Output the [x, y] coordinate of the center of the cell containing the given text.  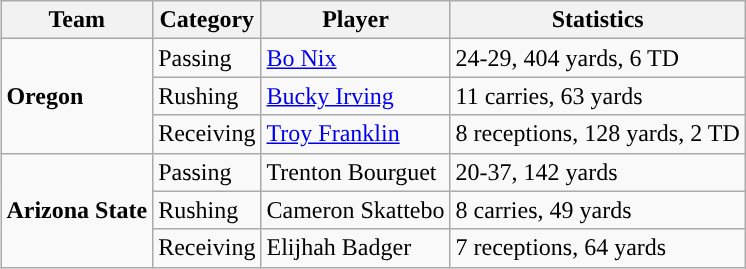
8 carries, 49 yards [598, 210]
Category [207, 20]
Trenton Bourguet [356, 172]
Arizona State [77, 210]
24-29, 404 yards, 6 TD [598, 58]
Bucky Irving [356, 96]
Troy Franklin [356, 134]
Bo Nix [356, 58]
20-37, 142 yards [598, 172]
Oregon [77, 96]
11 carries, 63 yards [598, 96]
Elijhah Badger [356, 248]
8 receptions, 128 yards, 2 TD [598, 134]
Statistics [598, 20]
7 receptions, 64 yards [598, 248]
Team [77, 20]
Player [356, 20]
Cameron Skattebo [356, 210]
